Pinpoint the cell where the given text exists, returning its [X, Y] midpoint coordinate. 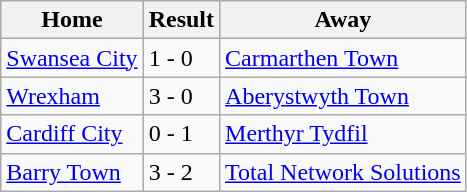
Carmarthen Town [344, 58]
Swansea City [72, 58]
0 - 1 [181, 134]
Barry Town [72, 172]
Wrexham [72, 96]
Away [344, 20]
3 - 0 [181, 96]
Aberystwyth Town [344, 96]
Result [181, 20]
Total Network Solutions [344, 172]
Cardiff City [72, 134]
1 - 0 [181, 58]
Merthyr Tydfil [344, 134]
Home [72, 20]
3 - 2 [181, 172]
